Provide the (x, y) coordinate of the cell's center where the given text is located.  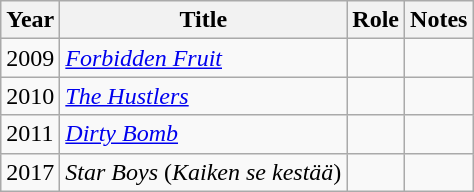
Dirty Bomb (204, 134)
Title (204, 20)
Role (376, 20)
Forbidden Fruit (204, 58)
The Hustlers (204, 96)
2011 (30, 134)
Year (30, 20)
2009 (30, 58)
Notes (439, 20)
Star Boys (Kaiken se kestää) (204, 172)
2017 (30, 172)
2010 (30, 96)
